Output the [x, y] coordinate of the center of the cell containing the given text.  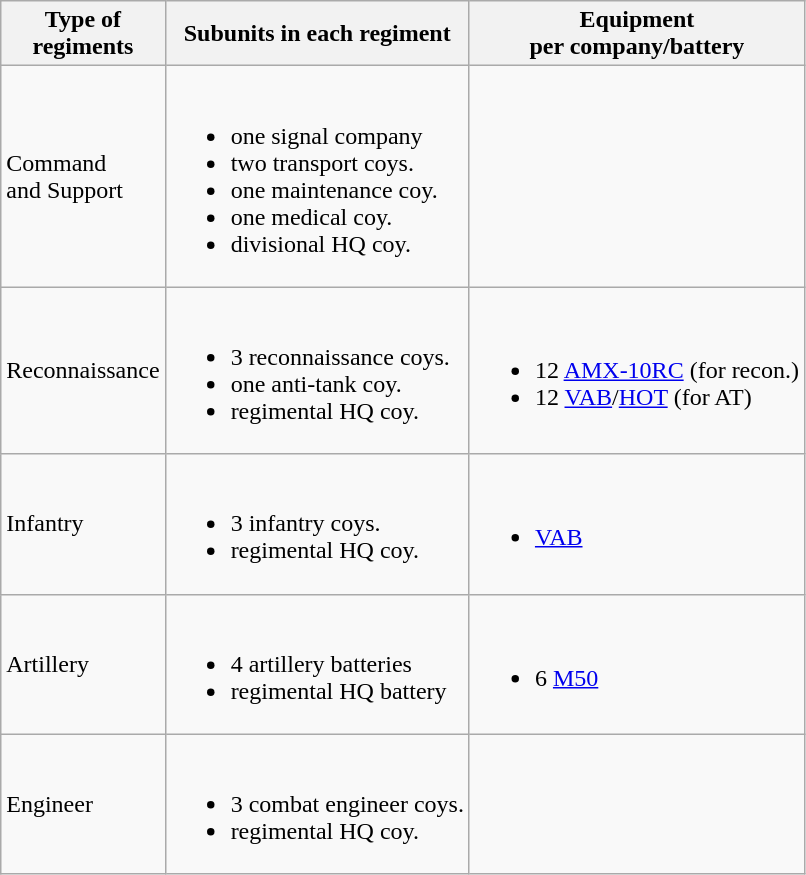
Subunits in each regiment [317, 34]
Infantry [83, 524]
Type ofregiments [83, 34]
one signal companytwo transport coys.one maintenance coy.one medical coy.divisional HQ coy. [317, 176]
4 artillery batteriesregimental HQ battery [317, 664]
VAB [636, 524]
3 infantry coys.regimental HQ coy. [317, 524]
6 M50 [636, 664]
3 reconnaissance coys.one anti-tank coy.regimental HQ coy. [317, 370]
Engineer [83, 804]
Artillery [83, 664]
Reconnaissance [83, 370]
Equipmentper company/battery [636, 34]
3 combat engineer coys.regimental HQ coy. [317, 804]
Commandand Support [83, 176]
12 AMX-10RC (for recon.)12 VAB/HOT (for AT) [636, 370]
